Return the (X, Y) coordinate for the center point of the cell that contains the specified text.  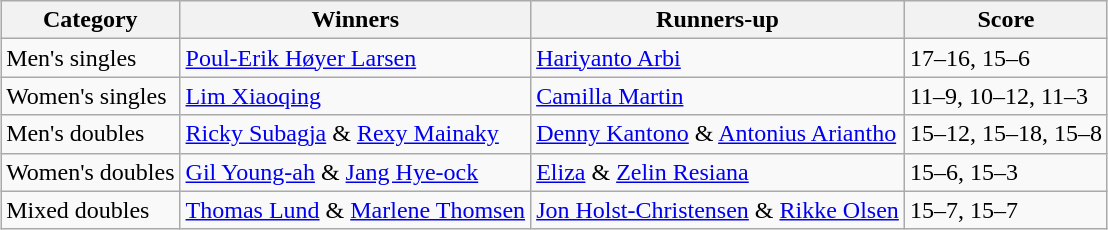
Category (90, 20)
Women's doubles (90, 172)
Eliza & Zelin Resiana (718, 172)
17–16, 15–6 (1006, 58)
Men's doubles (90, 134)
Denny Kantono & Antonius Ariantho (718, 134)
Score (1006, 20)
11–9, 10–12, 11–3 (1006, 96)
Poul-Erik Høyer Larsen (356, 58)
Camilla Martin (718, 96)
15–7, 15–7 (1006, 210)
Runners-up (718, 20)
Ricky Subagja & Rexy Mainaky (356, 134)
Winners (356, 20)
Gil Young-ah & Jang Hye-ock (356, 172)
Women's singles (90, 96)
Men's singles (90, 58)
Jon Holst-Christensen & Rikke Olsen (718, 210)
Mixed doubles (90, 210)
Lim Xiaoqing (356, 96)
Hariyanto Arbi (718, 58)
Thomas Lund & Marlene Thomsen (356, 210)
15–12, 15–18, 15–8 (1006, 134)
15–6, 15–3 (1006, 172)
